Return (X, Y) of the center of cell containing provided text 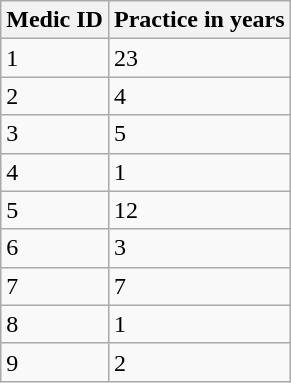
6 (55, 248)
9 (55, 362)
23 (199, 58)
Practice in years (199, 20)
12 (199, 210)
8 (55, 324)
Medic ID (55, 20)
